Locate the cell with the specified text and output its [x, y] center coordinate. 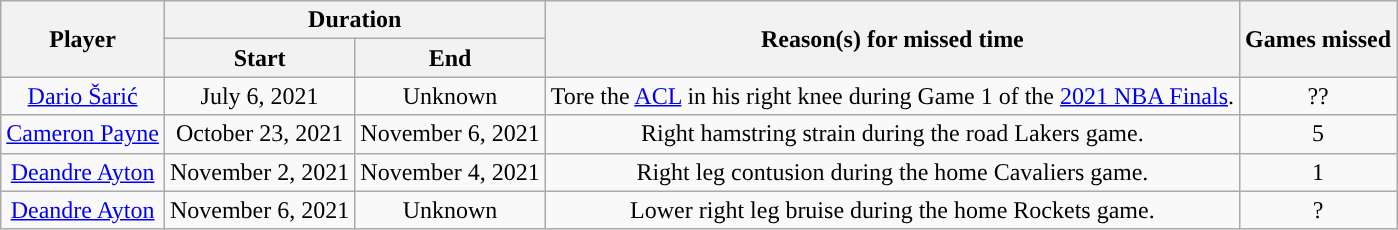
Start [259, 58]
Dario Šarić [83, 96]
Right hamstring strain during the road Lakers game. [892, 134]
Games missed [1318, 39]
October 23, 2021 [259, 134]
Right leg contusion during the home Cavaliers game. [892, 172]
Player [83, 39]
Cameron Payne [83, 134]
5 [1318, 134]
November 2, 2021 [259, 172]
Reason(s) for missed time [892, 39]
November 4, 2021 [450, 172]
1 [1318, 172]
July 6, 2021 [259, 96]
Lower right leg bruise during the home Rockets game. [892, 210]
Tore the ACL in his right knee during Game 1 of the 2021 NBA Finals. [892, 96]
? [1318, 210]
End [450, 58]
Duration [354, 20]
?? [1318, 96]
